From the cell containing the given text, extract its center point as [X, Y] coordinate. 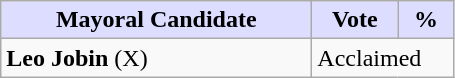
Leo Jobin (X) [156, 58]
Mayoral Candidate [156, 20]
Acclaimed [383, 58]
% [426, 20]
Vote [355, 20]
